Return the [X, Y] coordinate for the center point of the cell that contains the specified text.  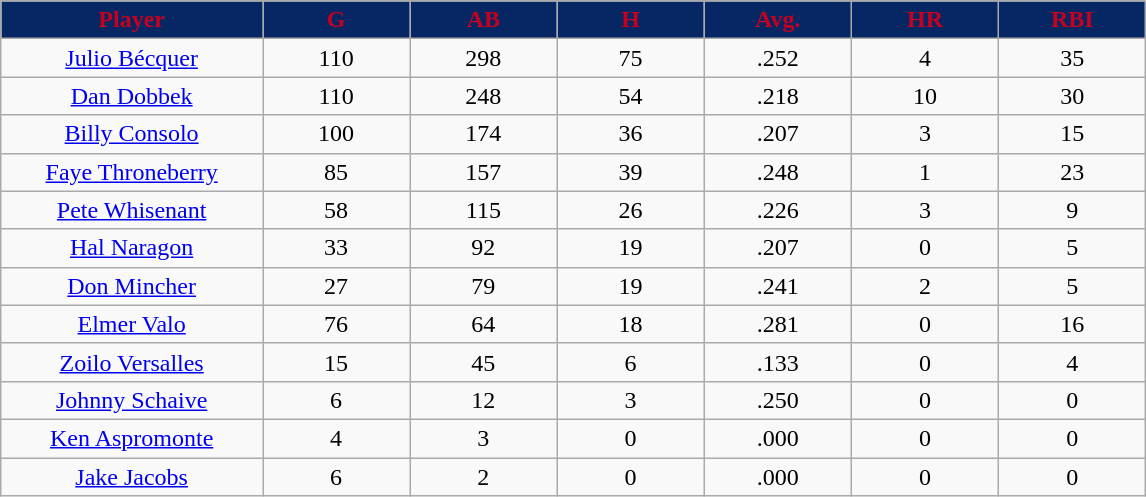
30 [1072, 96]
H [630, 20]
Hal Naragon [132, 248]
Elmer Valo [132, 324]
.218 [778, 96]
Zoilo Versalles [132, 362]
76 [336, 324]
Faye Throneberry [132, 172]
12 [484, 400]
64 [484, 324]
RBI [1072, 20]
100 [336, 134]
92 [484, 248]
Avg. [778, 20]
79 [484, 286]
AB [484, 20]
85 [336, 172]
23 [1072, 172]
16 [1072, 324]
35 [1072, 58]
18 [630, 324]
HR [924, 20]
.226 [778, 210]
39 [630, 172]
.250 [778, 400]
Johnny Schaive [132, 400]
Pete Whisenant [132, 210]
9 [1072, 210]
10 [924, 96]
115 [484, 210]
.133 [778, 362]
Ken Aspromonte [132, 438]
Don Mincher [132, 286]
36 [630, 134]
75 [630, 58]
.252 [778, 58]
Billy Consolo [132, 134]
.241 [778, 286]
33 [336, 248]
Jake Jacobs [132, 477]
157 [484, 172]
298 [484, 58]
.281 [778, 324]
Dan Dobbek [132, 96]
45 [484, 362]
54 [630, 96]
G [336, 20]
58 [336, 210]
248 [484, 96]
174 [484, 134]
.248 [778, 172]
1 [924, 172]
Player [132, 20]
26 [630, 210]
27 [336, 286]
Julio Bécquer [132, 58]
